Scan for the cell matching the given text and deliver its (x, y) coordinate at center. 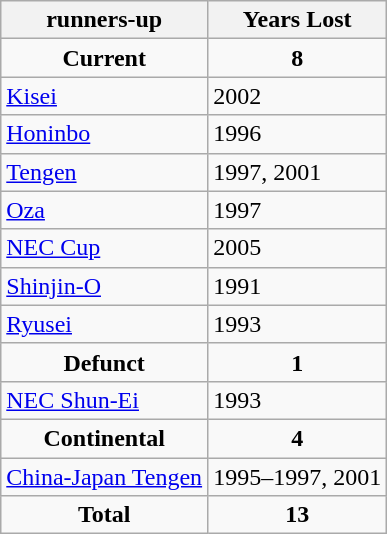
Years Lost (298, 20)
Current (104, 58)
China-Japan Tengen (104, 477)
8 (298, 58)
Ryusei (104, 324)
NEC Shun-Ei (104, 400)
Defunct (104, 362)
Oza (104, 210)
1995–1997, 2001 (298, 477)
2005 (298, 248)
Total (104, 515)
1997, 2001 (298, 172)
runners-up (104, 20)
Kisei (104, 96)
1991 (298, 286)
13 (298, 515)
1 (298, 362)
Honinbo (104, 134)
NEC Cup (104, 248)
Shinjin-O (104, 286)
1997 (298, 210)
1996 (298, 134)
Continental (104, 438)
4 (298, 438)
2002 (298, 96)
Tengen (104, 172)
